Pinpoint the cell where the given text exists, returning its (X, Y) midpoint coordinate. 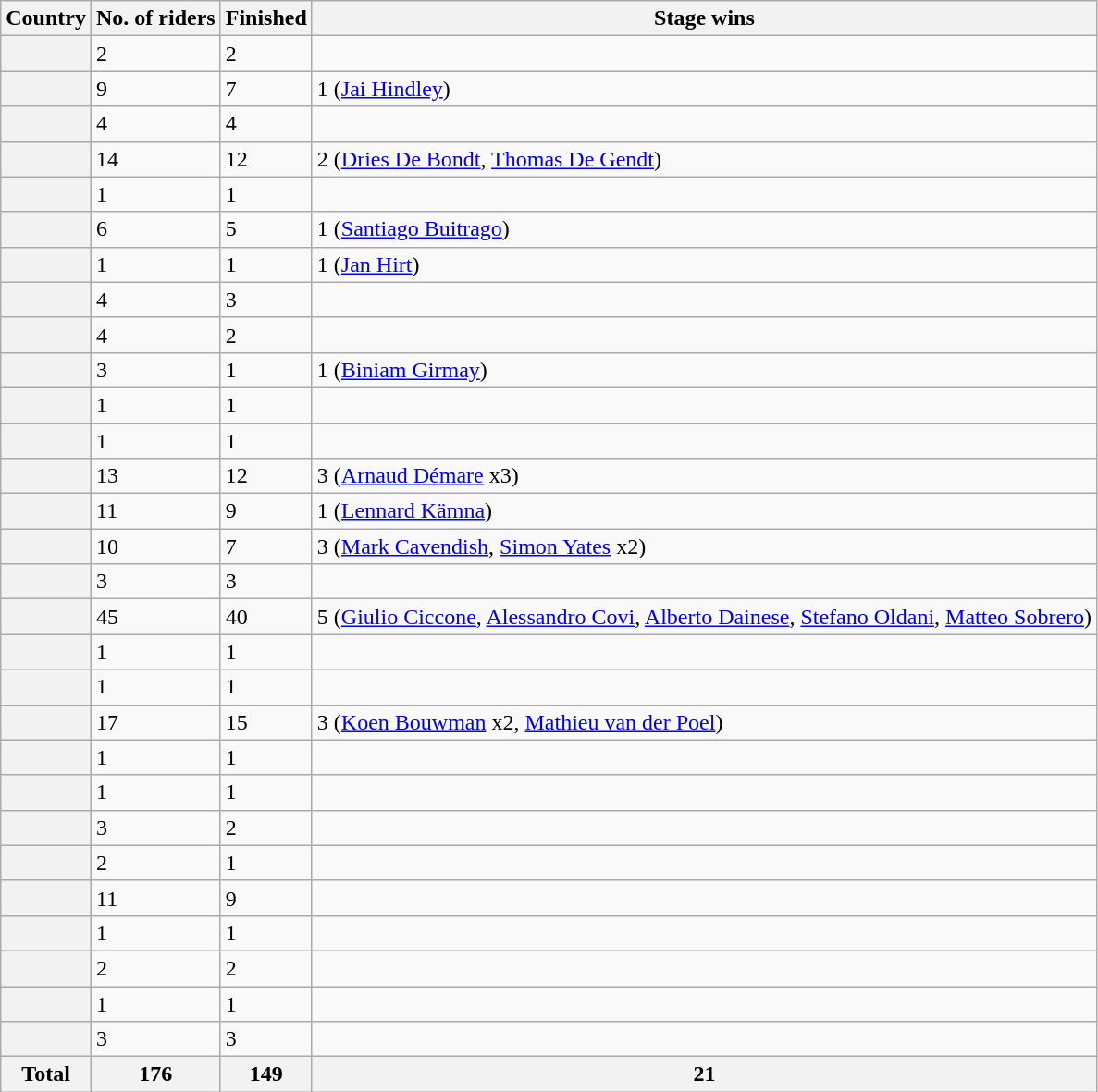
3 (Koen Bouwman x2, Mathieu van der Poel) (704, 722)
40 (266, 617)
10 (155, 546)
6 (155, 229)
Finished (266, 18)
13 (155, 476)
3 (Arnaud Démare x3) (704, 476)
1 (Santiago Buitrago) (704, 229)
15 (266, 722)
5 (Giulio Ciccone, Alessandro Covi, Alberto Dainese, Stefano Oldani, Matteo Sobrero) (704, 617)
21 (704, 1074)
1 (Jai Hindley) (704, 89)
1 (Biniam Girmay) (704, 370)
Country (46, 18)
17 (155, 722)
1 (Jan Hirt) (704, 264)
1 (Lennard Kämna) (704, 511)
2 (Dries De Bondt, Thomas De Gendt) (704, 159)
Total (46, 1074)
5 (266, 229)
14 (155, 159)
No. of riders (155, 18)
45 (155, 617)
Stage wins (704, 18)
149 (266, 1074)
176 (155, 1074)
3 (Mark Cavendish, Simon Yates x2) (704, 546)
